Determine the (X, Y) coordinate at the center of the cell enclosing the given text.  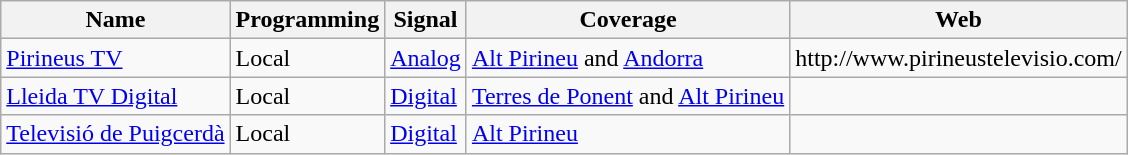
Web (958, 20)
Coverage (628, 20)
Televisió de Puigcerdà (116, 134)
Name (116, 20)
Terres de Ponent and Alt Pirineu (628, 96)
Analog (426, 58)
Alt Pirineu and Andorra (628, 58)
Lleida TV Digital (116, 96)
http://www.pirineustelevisio.com/ (958, 58)
Programming (308, 20)
Pirineus TV (116, 58)
Alt Pirineu (628, 134)
Signal (426, 20)
